Scan for the cell matching the given text and deliver its (x, y) coordinate at center. 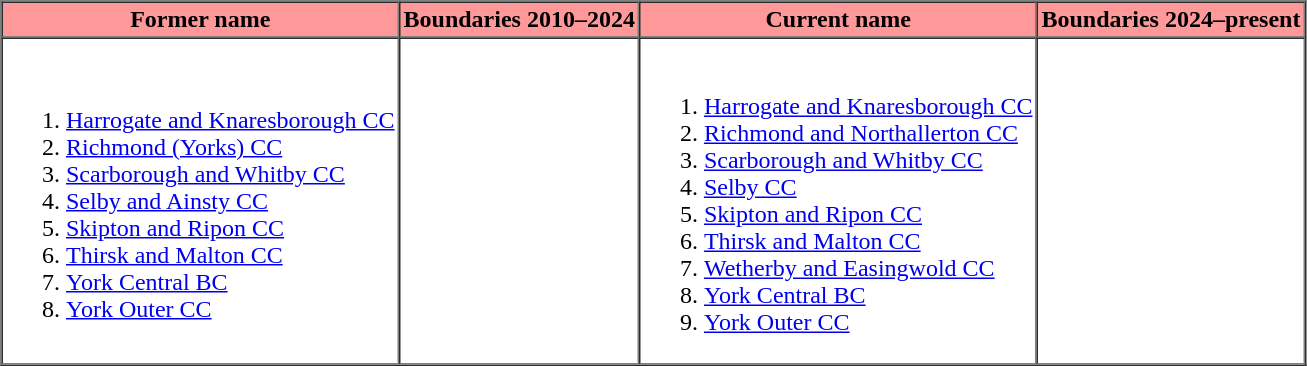
Boundaries 2024–present (1171, 20)
Current name (838, 20)
Former name (201, 20)
Boundaries 2010–2024 (519, 20)
